Capture the cell that displays the provided text and extract its (x, y) central coordinate. 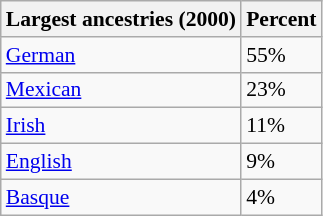
23% (281, 90)
9% (281, 162)
Percent (281, 19)
11% (281, 126)
Largest ancestries (2000) (121, 19)
Irish (121, 126)
German (121, 55)
Mexican (121, 90)
4% (281, 197)
English (121, 162)
Basque (121, 197)
55% (281, 55)
